Find where the given text appears and provide that cell's center as [X, Y] coordinate. 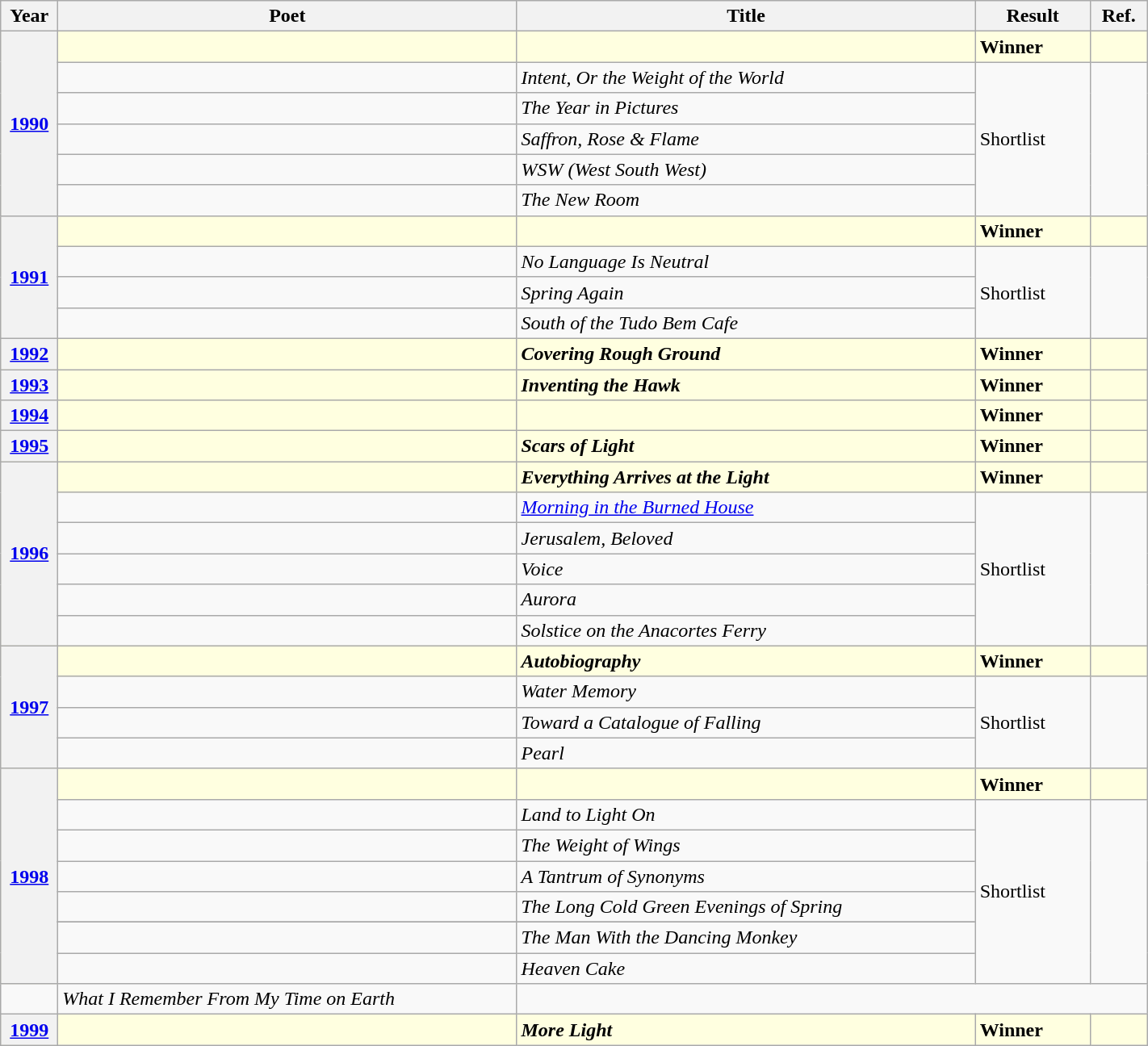
South of the Tudo Bem Cafe [746, 323]
Inventing the Hawk [746, 385]
Saffron, Rose & Flame [746, 139]
The New Room [746, 200]
Jerusalem, Beloved [746, 538]
Intent, Or the Weight of the World [746, 77]
Solstice on the Anacortes Ferry [746, 630]
Result [1033, 16]
Morning in the Burned House [746, 508]
Scars of Light [746, 446]
What I Remember From My Time on Earth [287, 999]
The Weight of Wings [746, 845]
More Light [746, 1030]
Heaven Cake [746, 969]
Year [29, 16]
Autobiography [746, 661]
Everything Arrives at the Light [746, 477]
1992 [29, 354]
Land to Light On [746, 814]
Aurora [746, 600]
Ref. [1119, 16]
1995 [29, 446]
1993 [29, 385]
Spring Again [746, 292]
Water Memory [746, 692]
1996 [29, 554]
WSW (West South West) [746, 169]
1991 [29, 277]
No Language Is Neutral [746, 261]
Poet [287, 16]
Pearl [746, 753]
A Tantrum of Synonyms [746, 876]
Title [746, 16]
1999 [29, 1030]
The Man With the Dancing Monkey [746, 938]
1994 [29, 416]
Toward a Catalogue of Falling [746, 722]
The Year in Pictures [746, 108]
The Long Cold Green Evenings of Spring [746, 907]
1997 [29, 707]
1998 [29, 876]
Voice [746, 569]
1990 [29, 123]
Covering Rough Ground [746, 354]
